Detect which cell encompasses the target text, then output its [X, Y] center coordinate. 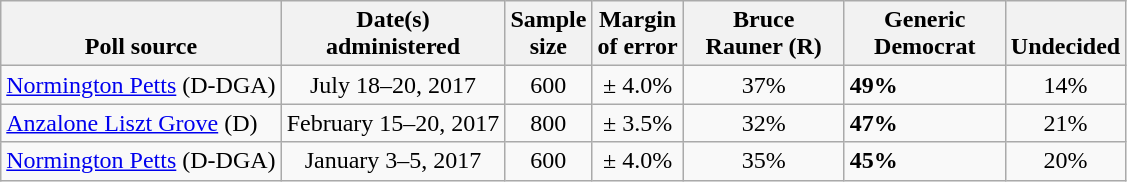
July 18–20, 2017 [393, 85]
800 [548, 123]
37% [764, 85]
47% [924, 123]
32% [764, 123]
Undecided [1065, 34]
January 3–5, 2017 [393, 161]
Date(s)administered [393, 34]
45% [924, 161]
35% [764, 161]
21% [1065, 123]
GenericDemocrat [924, 34]
14% [1065, 85]
20% [1065, 161]
± 3.5% [638, 123]
Samplesize [548, 34]
BruceRauner (R) [764, 34]
Poll source [141, 34]
February 15–20, 2017 [393, 123]
49% [924, 85]
Anzalone Liszt Grove (D) [141, 123]
Marginof error [638, 34]
